Locate the cell with the specified text and output its [x, y] center coordinate. 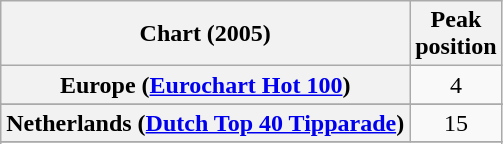
Europe (Eurochart Hot 100) [206, 85]
15 [456, 123]
Netherlands (Dutch Top 40 Tipparade) [206, 123]
Peakposition [456, 34]
Chart (2005) [206, 34]
4 [456, 85]
